Extract the [x, y] coordinate from the center of the cell holding the provided text.  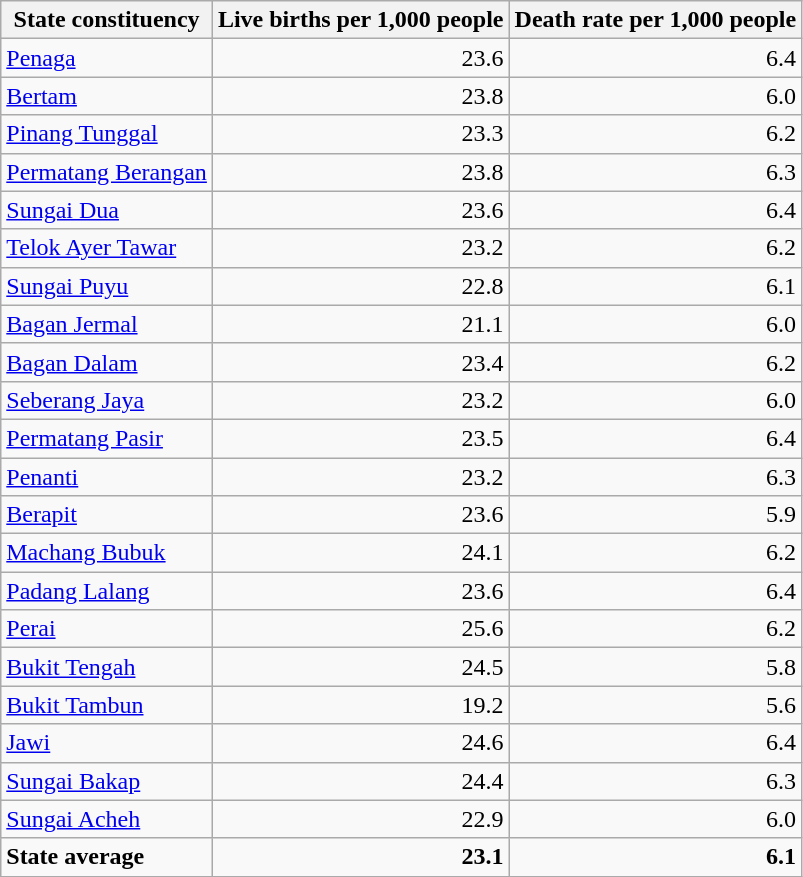
State average [107, 857]
25.6 [360, 629]
Bukit Tambun [107, 705]
Live births per 1,000 people [360, 20]
24.1 [360, 553]
24.6 [360, 743]
5.6 [656, 705]
23.1 [360, 857]
Padang Lalang [107, 591]
Sungai Bakap [107, 781]
5.8 [656, 667]
Machang Bubuk [107, 553]
24.5 [360, 667]
23.5 [360, 438]
Berapit [107, 515]
Pinang Tunggal [107, 134]
Permatang Berangan [107, 172]
5.9 [656, 515]
24.4 [360, 781]
21.1 [360, 324]
Sungai Acheh [107, 819]
22.8 [360, 286]
Bertam [107, 96]
Telok Ayer Tawar [107, 248]
23.4 [360, 362]
Penaga [107, 58]
Penanti [107, 477]
State constituency [107, 20]
Seberang Jaya [107, 400]
Bagan Jermal [107, 324]
22.9 [360, 819]
Bagan Dalam [107, 362]
Sungai Puyu [107, 286]
Permatang Pasir [107, 438]
Perai [107, 629]
19.2 [360, 705]
Sungai Dua [107, 210]
Jawi [107, 743]
Death rate per 1,000 people [656, 20]
23.3 [360, 134]
Bukit Tengah [107, 667]
